Locate the cell with the specified text and output its [X, Y] center coordinate. 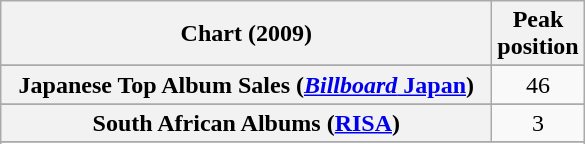
Peakposition [538, 34]
Chart (2009) [246, 34]
South African Albums (RISA) [246, 123]
Japanese Top Album Sales (Billboard Japan) [246, 85]
3 [538, 123]
46 [538, 85]
